Determine the (X, Y) coordinate at the center of the cell enclosing the given text.  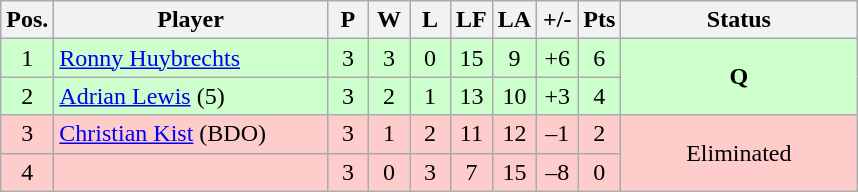
P (348, 20)
Christian Kist (BDO) (191, 134)
–8 (558, 172)
9 (514, 58)
LF (472, 20)
Ronny Huybrechts (191, 58)
LA (514, 20)
Q (739, 77)
+/- (558, 20)
Pos. (28, 20)
L (430, 20)
13 (472, 96)
11 (472, 134)
+6 (558, 58)
W (388, 20)
Pts (600, 20)
10 (514, 96)
Eliminated (739, 153)
+3 (558, 96)
6 (600, 58)
Status (739, 20)
–1 (558, 134)
Player (191, 20)
7 (472, 172)
Adrian Lewis (5) (191, 96)
12 (514, 134)
